Detect which cell encompasses the target text, then output its [X, Y] center coordinate. 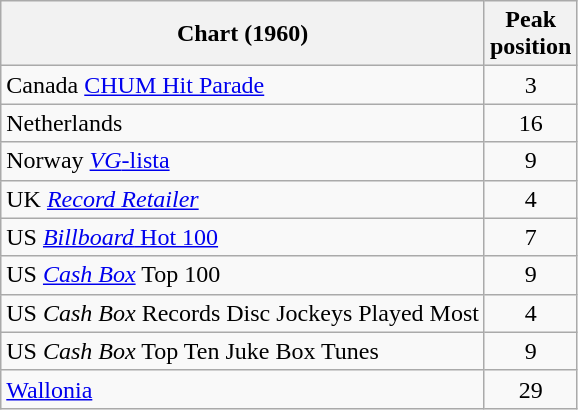
Canada CHUM Hit Parade [243, 85]
UK Record Retailer [243, 199]
US Billboard Hot 100 [243, 237]
3 [530, 85]
7 [530, 237]
Norway VG-lista [243, 161]
Chart (1960) [243, 34]
Wallonia [243, 389]
29 [530, 389]
US Cash Box Records Disc Jockeys Played Most [243, 313]
Netherlands [243, 123]
US Cash Box Top 100 [243, 275]
US Cash Box Top Ten Juke Box Tunes [243, 351]
Peakposition [530, 34]
16 [530, 123]
